Extract the [X, Y] coordinate from the center of the cell holding the provided text.  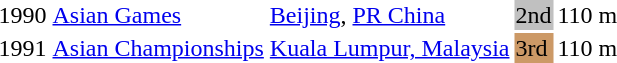
3rd [534, 48]
Asian Games [158, 15]
Kuala Lumpur, Malaysia [390, 48]
Beijing, PR China [390, 15]
2nd [534, 15]
Asian Championships [158, 48]
